Provide the (X, Y) coordinate of the cell's center where the given text is located.  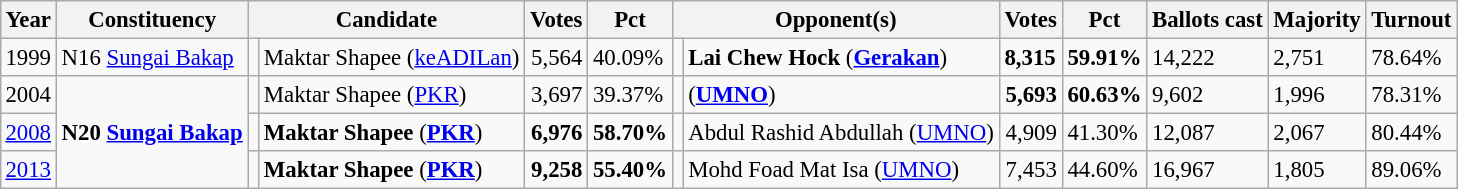
55.40% (630, 170)
2,067 (1317, 133)
3,697 (556, 95)
Year (28, 20)
Turnout (1412, 20)
2013 (28, 170)
78.64% (1412, 57)
14,222 (1208, 57)
78.31% (1412, 95)
2008 (28, 133)
60.63% (1104, 95)
Opponent(s) (836, 20)
1999 (28, 57)
9,258 (556, 170)
59.91% (1104, 57)
Maktar Shapee (keADILan) (392, 57)
(UMNO) (841, 95)
6,976 (556, 133)
8,315 (1030, 57)
44.60% (1104, 170)
41.30% (1104, 133)
40.09% (630, 57)
9,602 (1208, 95)
1,805 (1317, 170)
N16 Sungai Bakap (152, 57)
5,564 (556, 57)
Constituency (152, 20)
5,693 (1030, 95)
Ballots cast (1208, 20)
12,087 (1208, 133)
1,996 (1317, 95)
2,751 (1317, 57)
2004 (28, 95)
Mohd Foad Mat Isa (UMNO) (841, 170)
7,453 (1030, 170)
Majority (1317, 20)
39.37% (630, 95)
16,967 (1208, 170)
80.44% (1412, 133)
58.70% (630, 133)
N20 Sungai Bakap (152, 132)
89.06% (1412, 170)
Lai Chew Hock (Gerakan) (841, 57)
Candidate (386, 20)
Abdul Rashid Abdullah (UMNO) (841, 133)
4,909 (1030, 133)
